Return the [X, Y] coordinate for the center point of the cell that contains the specified text.  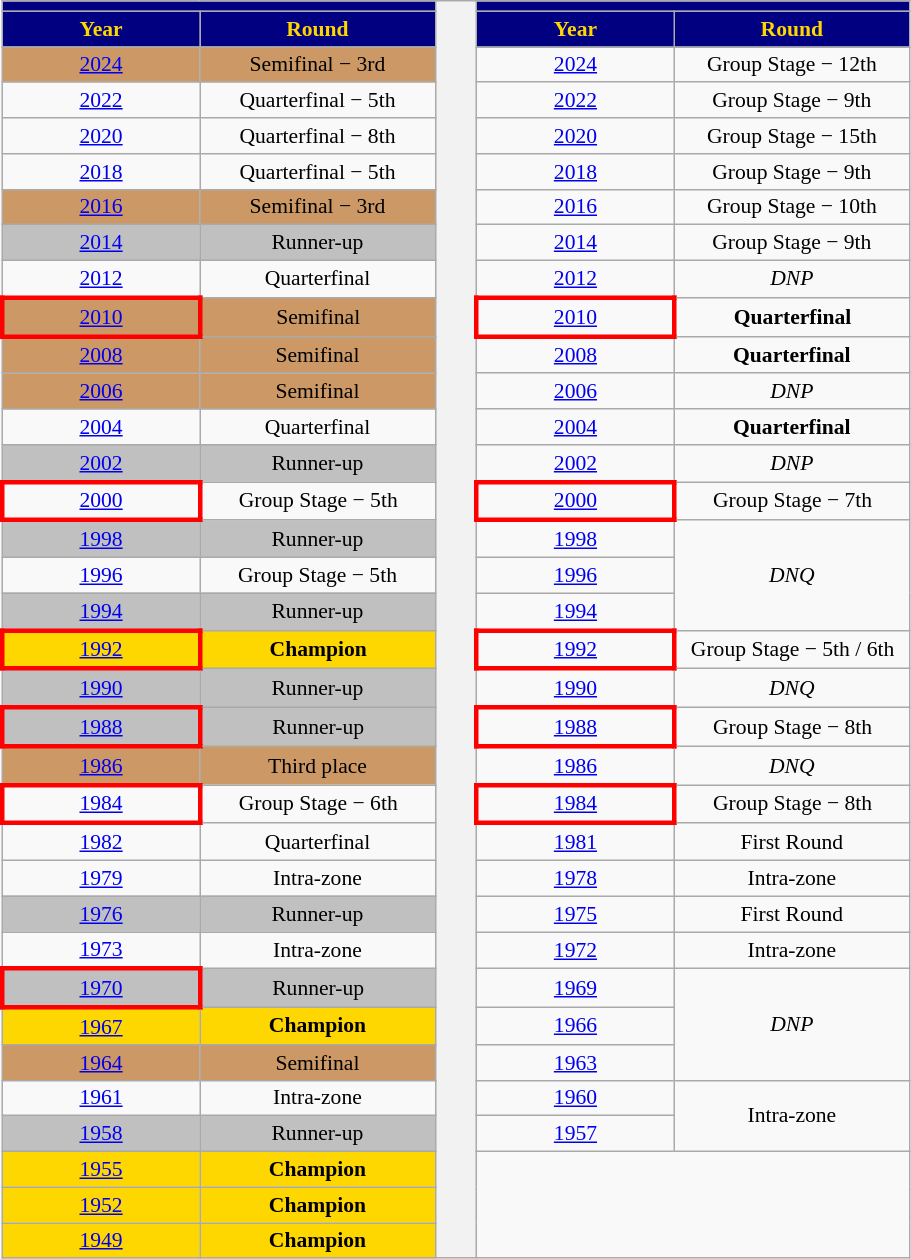
Group Stage − 12th [792, 65]
1982 [101, 842]
1970 [101, 988]
1952 [101, 1205]
1972 [576, 950]
1976 [101, 914]
Quarterfinal − 8th [318, 136]
1969 [576, 988]
1967 [101, 1026]
1973 [101, 950]
1964 [101, 1063]
1958 [101, 1134]
1979 [101, 879]
1966 [576, 1026]
1975 [576, 914]
1978 [576, 879]
1963 [576, 1063]
Group Stage − 15th [792, 136]
Group Stage − 10th [792, 207]
Third place [318, 766]
Group Stage − 5th / 6th [792, 650]
Group Stage − 6th [318, 804]
1981 [576, 842]
1961 [101, 1098]
1957 [576, 1134]
1955 [101, 1170]
Group Stage − 7th [792, 502]
1949 [101, 1241]
1960 [576, 1098]
